Capture the cell that displays the provided text and extract its (X, Y) central coordinate. 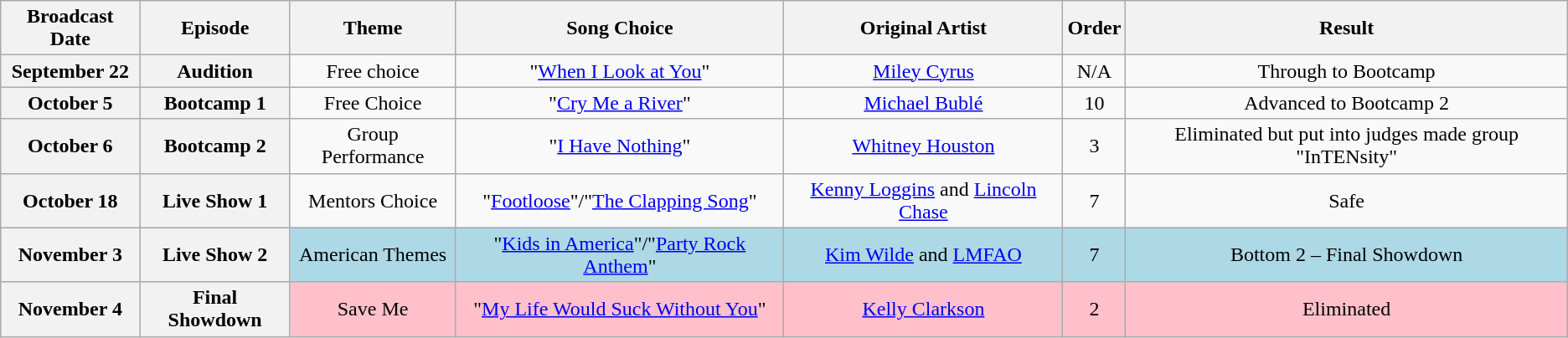
Order (1094, 28)
Audition (214, 71)
N/A (1094, 71)
Miley Cyrus (923, 71)
Whitney Houston (923, 146)
Episode (214, 28)
Bottom 2 – Final Showdown (1347, 254)
"Footloose"/"The Clapping Song" (620, 201)
Kelly Clarkson (923, 310)
Eliminated (1347, 310)
Bootcamp 2 (214, 146)
"When I Look at You" (620, 71)
Bootcamp 1 (214, 103)
Song Choice (620, 28)
2 (1094, 310)
Save Me (373, 310)
Original Artist (923, 28)
October 18 (70, 201)
Safe (1347, 201)
Kim Wilde and LMFAO (923, 254)
Eliminated but put into judges made group "InTENsity" (1347, 146)
Group Performance (373, 146)
Final Showdown (214, 310)
October 6 (70, 146)
Live Show 2 (214, 254)
October 5 (70, 103)
Free choice (373, 71)
Broadcast Date (70, 28)
Live Show 1 (214, 201)
Advanced to Bootcamp 2 (1347, 103)
3 (1094, 146)
"I Have Nothing" (620, 146)
Michael Bublé (923, 103)
"Cry Me a River" (620, 103)
"Kids in America"/"Party Rock Anthem" (620, 254)
November 3 (70, 254)
American Themes (373, 254)
November 4 (70, 310)
Free Choice (373, 103)
Result (1347, 28)
Theme (373, 28)
Kenny Loggins and Lincoln Chase (923, 201)
September 22 (70, 71)
"My Life Would Suck Without You" (620, 310)
10 (1094, 103)
Through to Bootcamp (1347, 71)
Mentors Choice (373, 201)
